Detect which cell encompasses the target text, then output its (x, y) center coordinate. 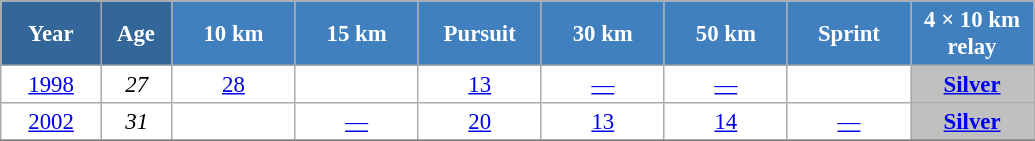
31 (136, 122)
Age (136, 34)
2002 (52, 122)
50 km (726, 34)
14 (726, 122)
Year (52, 34)
20 (480, 122)
Sprint (848, 34)
Pursuit (480, 34)
28 (234, 85)
30 km (602, 34)
15 km (356, 34)
10 km (234, 34)
4 × 10 km relay (972, 34)
1998 (52, 85)
27 (136, 85)
